Output the (x, y) coordinate of the center of the cell containing the given text.  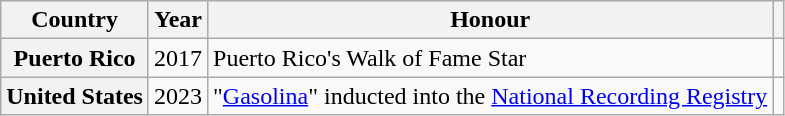
Year (178, 20)
Puerto Rico's Walk of Fame Star (490, 58)
"Gasolina" inducted into the National Recording Registry (490, 96)
Country (75, 20)
Honour (490, 20)
2023 (178, 96)
Puerto Rico (75, 58)
2017 (178, 58)
United States (75, 96)
